For the text-containing cell, return its midpoint in [x, y] coordinate format. 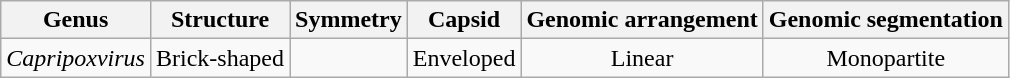
Linear [642, 58]
Capsid [464, 20]
Monopartite [886, 58]
Brick-shaped [220, 58]
Genus [76, 20]
Structure [220, 20]
Enveloped [464, 58]
Genomic segmentation [886, 20]
Symmetry [349, 20]
Capripoxvirus [76, 58]
Genomic arrangement [642, 20]
